Search for the cell housing the specified text and yield its (X, Y) center coordinate. 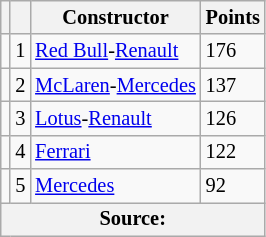
137 (233, 85)
2 (20, 85)
Points (233, 17)
Lotus-Renault (115, 118)
Source: (133, 219)
McLaren-Mercedes (115, 85)
3 (20, 118)
122 (233, 152)
4 (20, 152)
92 (233, 186)
176 (233, 51)
Constructor (115, 17)
5 (20, 186)
1 (20, 51)
Ferrari (115, 152)
Mercedes (115, 186)
126 (233, 118)
Red Bull-Renault (115, 51)
